Scan for the cell matching the given text and deliver its [x, y] coordinate at center. 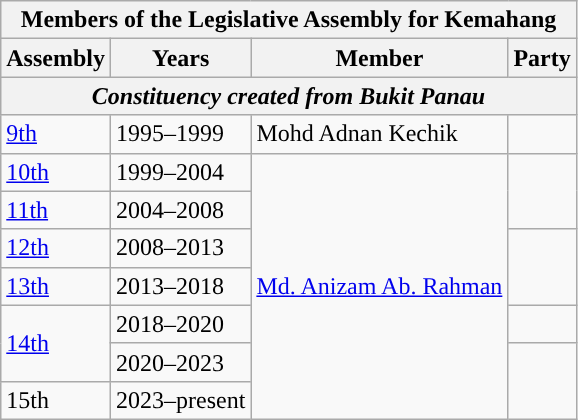
14th [56, 343]
11th [56, 210]
1999–2004 [180, 172]
2020–2023 [180, 362]
13th [56, 286]
Mohd Adnan Kechik [380, 134]
Md. Anizam Ab. Rahman [380, 286]
2018–2020 [180, 324]
15th [56, 400]
9th [56, 134]
12th [56, 248]
2008–2013 [180, 248]
Members of the Legislative Assembly for Kemahang [289, 20]
10th [56, 172]
2023–present [180, 400]
Assembly [56, 58]
1995–1999 [180, 134]
Years [180, 58]
Constituency created from Bukit Panau [289, 96]
Party [542, 58]
2013–2018 [180, 286]
Member [380, 58]
2004–2008 [180, 210]
